Pinpoint the cell where the given text exists, returning its [x, y] midpoint coordinate. 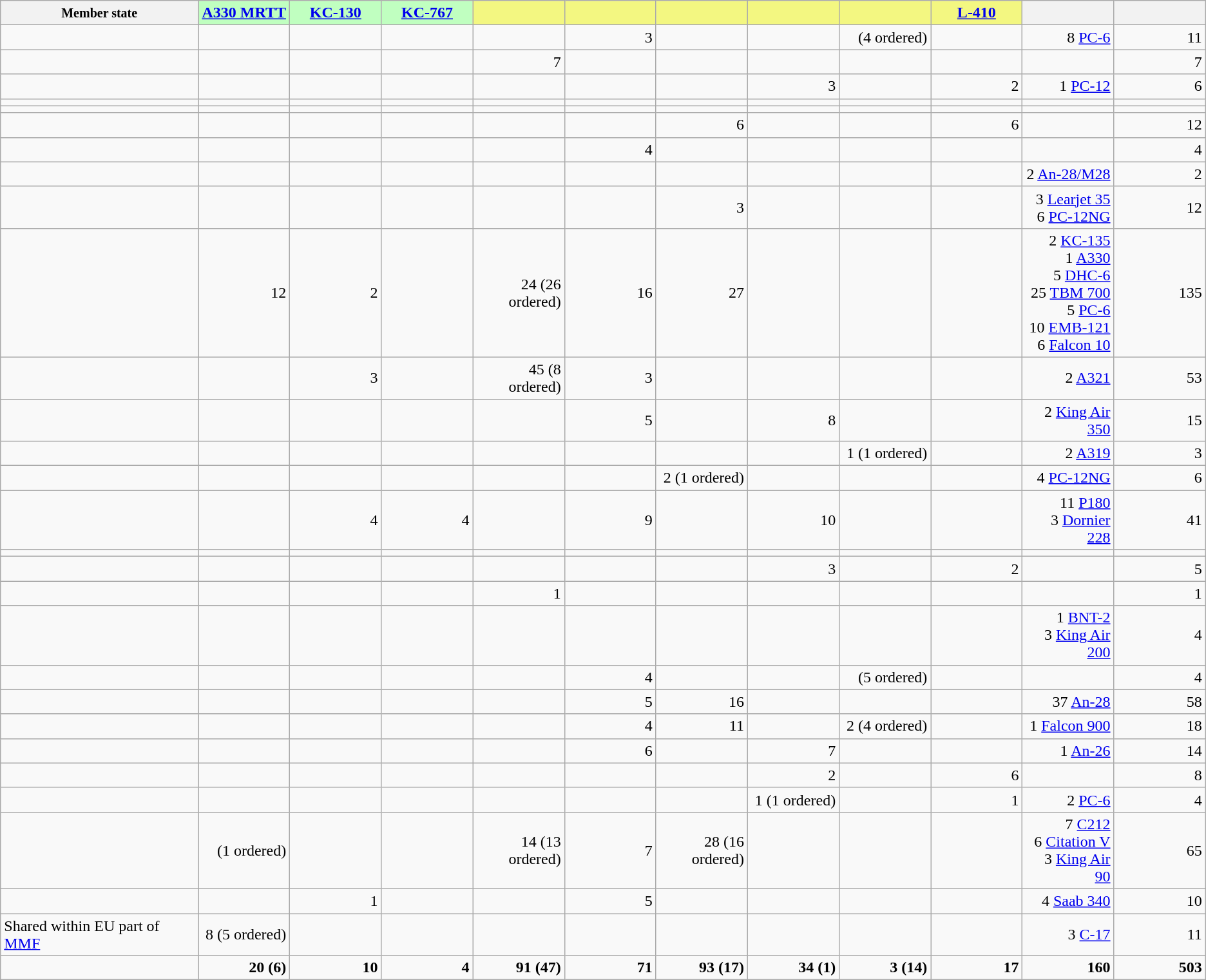
34 (1) [794, 968]
3 C-17 [1068, 934]
160 [1068, 968]
2 A319 [1068, 454]
1 PC-12 [1068, 86]
2 (1 ordered) [702, 478]
28 (16 ordered) [702, 850]
45 (8 ordered) [519, 378]
8 (5 ordered) [244, 934]
37 An-28 [1068, 702]
9 [610, 520]
71 [610, 968]
11 P1803 Dornier 228 [1068, 520]
1 An-26 [1068, 751]
Member state [99, 13]
14 [1160, 751]
65 [1160, 850]
503 [1160, 968]
41 [1160, 520]
2 KC-135 1 A330 5 DHC-6 25 TBM 7005 PC-6 10 EMB-121 6 Falcon 10 [1068, 293]
3 Learjet 356 PC-12NG [1068, 207]
91 (47) [519, 968]
2 (4 ordered) [885, 726]
4 PC-12NG [1068, 478]
(5 ordered) [885, 677]
3 (14) [885, 968]
KC-767 [427, 13]
15 [1160, 420]
2 PC-6 [1068, 800]
KC-130 [336, 13]
4 Saab 340 [1068, 901]
7 C212 6 Citation V 3 King Air 90 [1068, 850]
L-410 [977, 13]
53 [1160, 378]
(4 ordered) [885, 37]
2 King Air 350 [1068, 420]
(1 ordered) [244, 850]
2 An-28/M28 [1068, 174]
14 (13 ordered) [519, 850]
17 [977, 968]
2 A321 [1068, 378]
1 Falcon 900 [1068, 726]
8 PC-6 [1068, 37]
18 [1160, 726]
20 (6) [244, 968]
1 BNT-23 King Air 200 [1068, 635]
A330 MRTT [244, 13]
58 [1160, 702]
27 [702, 293]
135 [1160, 293]
Shared within EU part of MMF [99, 934]
93 (17) [702, 968]
24 (26 ordered) [519, 293]
